Find where the given text appears and provide that cell's center as [x, y] coordinate. 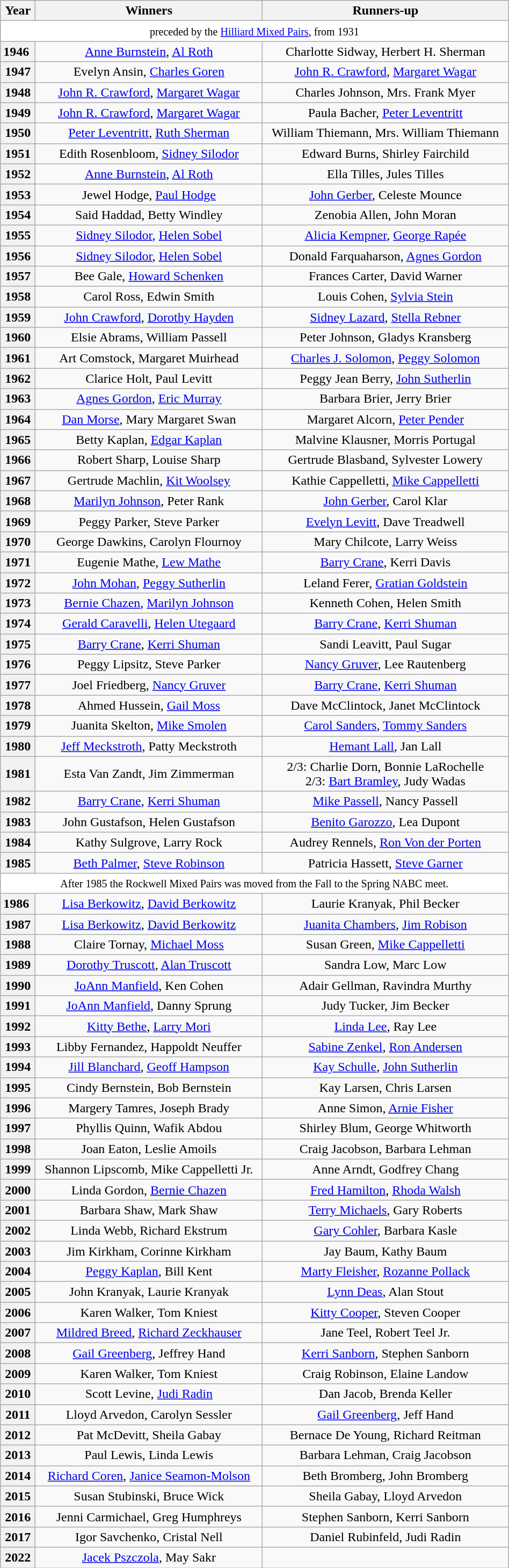
1946 [18, 52]
Gail Greenberg, Jeff Hand [386, 1414]
Kenneth Cohen, Helen Smith [386, 603]
Mary Chilcote, Larry Weiss [386, 542]
Dave McClintock, Janet McClintock [386, 705]
Laurie Kranyak, Phil Becker [386, 903]
2009 [18, 1374]
Jenni Carmichael, Greg Humphreys [149, 1516]
1998 [18, 1149]
Louis Cohen, Sylvia Stein [386, 297]
2000 [18, 1190]
Beth Palmer, Steve Robinson [149, 863]
2002 [18, 1230]
2003 [18, 1251]
1984 [18, 842]
1976 [18, 665]
Anne Simon, Arnie Fisher [386, 1108]
Said Haddad, Betty Windley [149, 215]
Linda Lee, Ray Lee [386, 1026]
1967 [18, 480]
Linda Gordon, Bernie Chazen [149, 1190]
John Gustafson, Helen Gustafson [149, 822]
John Crawford, Dorothy Hayden [149, 317]
Carol Ross, Edwin Smith [149, 297]
1989 [18, 965]
Runners-up [386, 11]
Art Comstock, Margaret Muirhead [149, 358]
Mike Passell, Nancy Passell [386, 801]
Richard Coren, Janice Seamon-Molson [149, 1476]
1991 [18, 1006]
2008 [18, 1353]
Igor Savchenko, Cristal Nell [149, 1537]
Jay Baum, Kathy Baum [386, 1251]
Daniel Rubinfeld, Judi Radin [386, 1537]
1996 [18, 1108]
Edward Burns, Shirley Fairchild [386, 154]
Lynn Deas, Alan Stout [386, 1292]
Gertrude Blasband, Sylvester Lowery [386, 460]
1950 [18, 133]
1986 [18, 903]
William Thiemann, Mrs. William Thiemann [386, 133]
Bee Gale, Howard Schenken [149, 276]
Peggy Kaplan, Bill Kent [149, 1272]
1971 [18, 562]
Sidney Lazard, Stella Rebner [386, 317]
Kay Schulle, John Sutherlin [386, 1067]
1975 [18, 644]
Malvine Klausner, Morris Portugal [386, 440]
Bernace De Young, Richard Reitman [386, 1435]
Susan Stubinski, Bruce Wick [149, 1496]
Mildred Breed, Richard Zeckhauser [149, 1333]
Lloyd Arvedon, Carolyn Sessler [149, 1414]
Judy Tucker, Jim Becker [386, 1006]
1990 [18, 986]
1956 [18, 256]
Ella Tilles, Jules Tilles [386, 174]
1983 [18, 822]
Cindy Bernstein, Bob Bernstein [149, 1088]
Marilyn Johnson, Peter Rank [149, 501]
1999 [18, 1169]
1979 [18, 726]
Shirley Blum, George Whitworth [386, 1128]
JoAnn Manfield, Danny Sprung [149, 1006]
Kerri Sanborn, Stephen Sanborn [386, 1353]
Dan Morse, Mary Margaret Swan [149, 419]
Alicia Kempner, George Rapée [386, 235]
Charles Johnson, Mrs. Frank Myer [386, 92]
Juanita Chambers, Jim Robison [386, 924]
1961 [18, 358]
Betty Kaplan, Edgar Kaplan [149, 440]
1992 [18, 1026]
1970 [18, 542]
Leland Ferer, Gratian Goldstein [386, 582]
After 1985 the Rockwell Mixed Pairs was moved from the Fall to the Spring NABC meet. [255, 883]
Agnes Gordon, Eric Murray [149, 399]
2017 [18, 1537]
Esta Van Zandt, Jim Zimmerman [149, 774]
Patricia Hassett, Steve Garner [386, 863]
Edith Rosenbloom, Sidney Silodor [149, 154]
Gary Cohler, Barbara Kasle [386, 1230]
Winners [149, 11]
Fred Hamilton, Rhoda Walsh [386, 1190]
John Gerber, Celeste Mounce [386, 194]
1978 [18, 705]
Jane Teel, Robert Teel Jr. [386, 1333]
Paul Lewis, Linda Lewis [149, 1455]
1959 [18, 317]
Anne Arndt, Godfrey Chang [386, 1169]
2013 [18, 1455]
Carol Sanders, Tommy Sanders [386, 726]
Joan Eaton, Leslie Amoils [149, 1149]
1952 [18, 174]
1980 [18, 746]
Nancy Gruver, Lee Rautenberg [386, 665]
Marty Fleisher, Rozanne Pollack [386, 1272]
2001 [18, 1210]
1993 [18, 1047]
John Gerber, Carol Klar [386, 501]
2014 [18, 1476]
Craig Jacobson, Barbara Lehman [386, 1149]
1985 [18, 863]
Kathy Sulgrove, Larry Rock [149, 842]
Peggy Jean Berry, John Sutherlin [386, 378]
1957 [18, 276]
Frances Carter, David Warner [386, 276]
1958 [18, 297]
2004 [18, 1272]
2011 [18, 1414]
1997 [18, 1128]
Pat McDevitt, Sheila Gabay [149, 1435]
Phyllis Quinn, Wafik Abdou [149, 1128]
Linda Webb, Richard Ekstrum [149, 1230]
Eugenie Mathe, Lew Mathe [149, 562]
Joel Friedberg, Nancy Gruver [149, 685]
Shannon Lipscomb, Mike Cappelletti Jr. [149, 1169]
1988 [18, 945]
Kitty Cooper, Steven Cooper [386, 1312]
1953 [18, 194]
Charlotte Sidway, Herbert H. Sherman [386, 52]
Peggy Lipsitz, Steve Parker [149, 665]
1954 [18, 215]
Claire Tornay, Michael Moss [149, 945]
Clarice Holt, Paul Levitt [149, 378]
Sabine Zenkel, Ron Andersen [386, 1047]
Ahmed Hussein, Gail Moss [149, 705]
George Dawkins, Carolyn Flournoy [149, 542]
1964 [18, 419]
Peter Leventritt, Ruth Sherman [149, 133]
2010 [18, 1394]
1982 [18, 801]
John Mohan, Peggy Sutherlin [149, 582]
Jill Blanchard, Geoff Hampson [149, 1067]
2015 [18, 1496]
2012 [18, 1435]
1965 [18, 440]
Year [18, 11]
1977 [18, 685]
Paula Bacher, Peter Leventritt [386, 113]
Jeff Meckstroth, Patty Meckstroth [149, 746]
Gail Greenberg, Jeffrey Hand [149, 1353]
Hemant Lall, Jan Lall [386, 746]
2005 [18, 1292]
Susan Green, Mike Cappelletti [386, 945]
Margery Tamres, Joseph Brady [149, 1108]
1969 [18, 521]
Barbara Lehman, Craig Jacobson [386, 1455]
Kathie Cappelletti, Mike Cappelletti [386, 480]
Craig Robinson, Elaine Landow [386, 1374]
1972 [18, 582]
2006 [18, 1312]
1955 [18, 235]
Barbara Shaw, Mark Shaw [149, 1210]
Beth Bromberg, John Bromberg [386, 1476]
2016 [18, 1516]
Evelyn Levitt, Dave Treadwell [386, 521]
1987 [18, 924]
Gertrude Machlin, Kit Woolsey [149, 480]
1995 [18, 1088]
2/3: Charlie Dorn, Bonnie LaRochelle 2/3: Bart Bramley, Judy Wadas [386, 774]
Libby Fernandez, Happoldt Neuffer [149, 1047]
Peter Johnson, Gladys Kransberg [386, 338]
Jim Kirkham, Corinne Kirkham [149, 1251]
Elsie Abrams, William Passell [149, 338]
1973 [18, 603]
Gerald Caravelli, Helen Utegaard [149, 624]
Evelyn Ansin, Charles Goren [149, 72]
1947 [18, 72]
1962 [18, 378]
1949 [18, 113]
Jewel Hodge, Paul Hodge [149, 194]
Sheila Gabay, Lloyd Arvedon [386, 1496]
1960 [18, 338]
preceded by the Hilliard Mixed Pairs, from 1931 [255, 31]
Barry Crane, Kerri Davis [386, 562]
2007 [18, 1333]
Sandi Leavitt, Paul Sugar [386, 644]
John Kranyak, Laurie Kranyak [149, 1292]
Benito Garozzo, Lea Dupont [386, 822]
Bernie Chazen, Marilyn Johnson [149, 603]
2022 [18, 1557]
Kitty Bethe, Larry Mori [149, 1026]
Stephen Sanborn, Kerri Sanborn [386, 1516]
1994 [18, 1067]
1981 [18, 774]
Charles J. Solomon, Peggy Solomon [386, 358]
Peggy Parker, Steve Parker [149, 521]
JoAnn Manfield, Ken Cohen [149, 986]
Juanita Skelton, Mike Smolen [149, 726]
Zenobia Allen, John Moran [386, 215]
1968 [18, 501]
Audrey Rennels, Ron Von der Porten [386, 842]
1951 [18, 154]
1974 [18, 624]
Adair Gellman, Ravindra Murthy [386, 986]
Scott Levine, Judi Radin [149, 1394]
1963 [18, 399]
Sandra Low, Marc Low [386, 965]
Robert Sharp, Louise Sharp [149, 460]
1948 [18, 92]
Dan Jacob, Brenda Keller [386, 1394]
Margaret Alcorn, Peter Pender [386, 419]
Donald Farquaharson, Agnes Gordon [386, 256]
Barbara Brier, Jerry Brier [386, 399]
Terry Michaels, Gary Roberts [386, 1210]
Jacek Pszczola, May Sakr [149, 1557]
Kay Larsen, Chris Larsen [386, 1088]
1966 [18, 460]
Dorothy Truscott, Alan Truscott [149, 965]
